Return [x, y] of the center of cell containing provided text 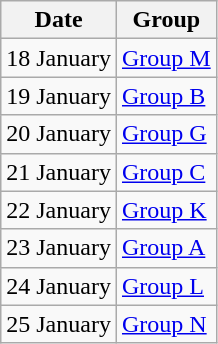
Group L [166, 286]
Group K [166, 210]
Group N [166, 324]
Date [59, 20]
24 January [59, 286]
20 January [59, 134]
22 January [59, 210]
23 January [59, 248]
18 January [59, 58]
Group A [166, 248]
Group G [166, 134]
21 January [59, 172]
Group [166, 20]
19 January [59, 96]
Group M [166, 58]
25 January [59, 324]
Group C [166, 172]
Group B [166, 96]
